Provide the [x, y] coordinate of the cell's center where the given text is located.  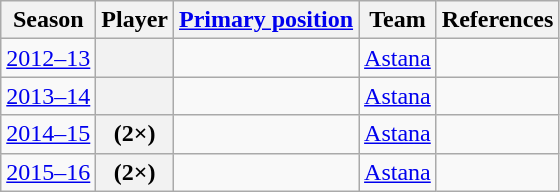
2012–13 [48, 58]
2014–15 [48, 134]
2015–16 [48, 172]
Team [398, 20]
Primary position [266, 20]
References [498, 20]
2013–14 [48, 96]
Player [135, 20]
Season [48, 20]
